From the cell containing the given text, extract its center point as (X, Y) coordinate. 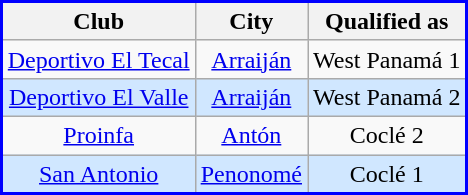
Deportivo El Tecal (99, 59)
Proinfa (99, 135)
San Antonio (99, 174)
Coclé 2 (388, 135)
Qualified as (388, 22)
Antón (251, 135)
City (251, 22)
Club (99, 22)
Coclé 1 (388, 174)
West Panamá 2 (388, 97)
Penonomé (251, 174)
Deportivo El Valle (99, 97)
West Panamá 1 (388, 59)
